Output the (X, Y) coordinate of the center of the cell containing the given text.  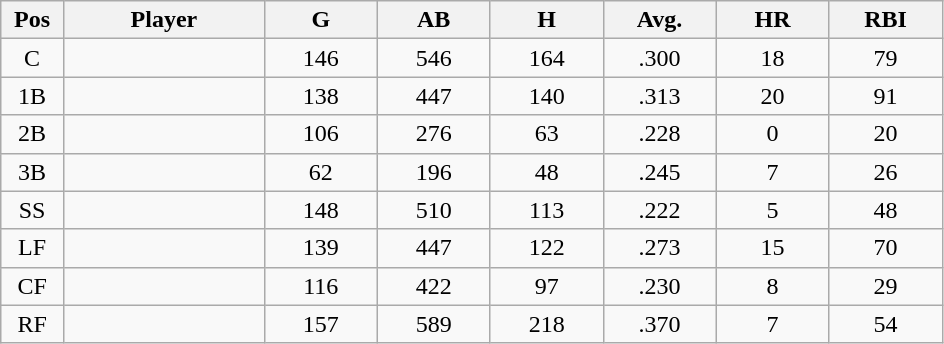
.370 (660, 324)
97 (546, 286)
AB (434, 20)
C (32, 58)
15 (772, 248)
276 (434, 134)
1B (32, 96)
113 (546, 210)
422 (434, 286)
106 (320, 134)
140 (546, 96)
62 (320, 172)
18 (772, 58)
.230 (660, 286)
26 (886, 172)
H (546, 20)
.273 (660, 248)
589 (434, 324)
63 (546, 134)
0 (772, 134)
3B (32, 172)
HR (772, 20)
148 (320, 210)
91 (886, 96)
546 (434, 58)
196 (434, 172)
Pos (32, 20)
138 (320, 96)
.222 (660, 210)
RBI (886, 20)
.313 (660, 96)
164 (546, 58)
8 (772, 286)
218 (546, 324)
70 (886, 248)
510 (434, 210)
Avg. (660, 20)
.228 (660, 134)
79 (886, 58)
Player (164, 20)
139 (320, 248)
G (320, 20)
2B (32, 134)
146 (320, 58)
29 (886, 286)
CF (32, 286)
SS (32, 210)
157 (320, 324)
122 (546, 248)
5 (772, 210)
54 (886, 324)
.245 (660, 172)
RF (32, 324)
116 (320, 286)
.300 (660, 58)
LF (32, 248)
